For the text-containing cell, return its midpoint in [x, y] coordinate format. 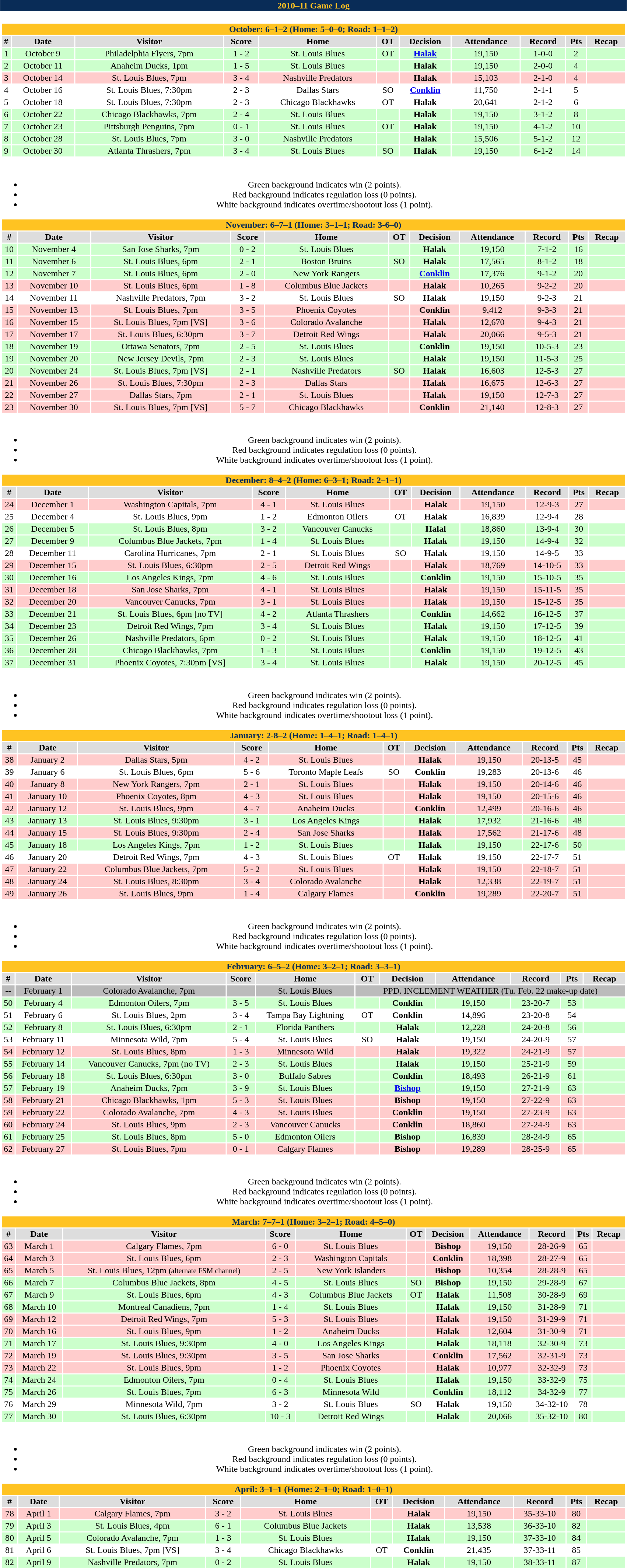
March 3 [39, 1258]
34-32-9 [552, 1392]
April: 3–1–1 (Home: 2–1–0; Road: 1–0–1) [313, 1490]
11-5-3 [547, 358]
December 18 [52, 590]
November 15 [54, 322]
5-1-2 [543, 139]
21-16-6 [545, 820]
31-28-9 [552, 1307]
December 26 [52, 638]
October 30 [43, 151]
October 14 [43, 78]
March 16 [39, 1331]
December 21 [52, 614]
December 15 [52, 566]
November 17 [54, 334]
1 - 8 [248, 286]
January 13 [48, 820]
27-24-9 [536, 1125]
January: 2-8–2 (Home: 1–4–1; Road: 1–4–1) [313, 736]
Vancouver Canucks, 7pm [170, 602]
14,896 [473, 1015]
72 [8, 1355]
15-11-5 [547, 590]
52 [8, 1028]
10,977 [500, 1368]
February 27 [43, 1149]
49 [9, 893]
12-9-3 [547, 504]
March 26 [39, 1392]
22-17-7 [545, 857]
Dallas Stars, 5pm [156, 760]
March 7 [39, 1282]
April 5 [39, 1538]
March 1 [39, 1246]
Phoenix Coyotes, 7:30pm [VS] [170, 663]
14-10-5 [547, 566]
2-1-1 [543, 90]
27-22-9 [536, 1100]
Buffalo Sabres [305, 1076]
29 [9, 566]
4 - 6 [269, 577]
March 19 [39, 1355]
28-27-9 [552, 1258]
October 11 [43, 66]
December 4 [52, 517]
20-13-5 [545, 760]
62 [8, 1149]
20,641 [486, 102]
5 - 7 [248, 407]
70 [8, 1331]
Washington Capitals, 7pm [170, 504]
19,322 [473, 1052]
12-7-3 [547, 395]
December 31 [52, 663]
1 - 5 [241, 66]
38 [9, 760]
37-33-11 [539, 1550]
3 [6, 78]
36-33-10 [539, 1526]
3 - 7 [248, 334]
Chicago Blackhawks, 1pm [149, 1100]
Pittsburgh Penguins, 7pm [149, 126]
23-20-7 [536, 1003]
9-3-3 [547, 310]
17-12-5 [547, 626]
October 23 [43, 126]
17,932 [489, 820]
10,265 [492, 286]
St. Louis Blues, 2pm [149, 1015]
February 6 [43, 1015]
4 - 5 [280, 1282]
12,228 [473, 1028]
December 9 [52, 541]
4 - 0 [280, 1344]
16,603 [492, 371]
Phoenix Coyotes, 8pm [156, 796]
33-32-9 [552, 1380]
February 1 [43, 991]
February 8 [43, 1028]
66 [8, 1282]
60 [8, 1125]
34 [9, 626]
24-20-8 [536, 1028]
4-1-2 [543, 126]
April 3 [39, 1526]
January 22 [48, 869]
Anaheim Ducks, 7pm [149, 1088]
December 11 [52, 553]
35-33-10 [539, 1514]
18-12-5 [547, 638]
6 - 1 [223, 1526]
February 18 [43, 1076]
27-23-9 [536, 1112]
October 28 [43, 139]
Philadelphia Flyers, 7pm [149, 53]
31-30-9 [552, 1331]
22-20-7 [545, 893]
October 9 [43, 53]
November 26 [54, 383]
87 [576, 1562]
Dallas Stars, 7pm [161, 395]
9-5-3 [547, 334]
Atlanta Thrashers, 7pm [149, 151]
9-2-2 [547, 286]
April 6 [39, 1550]
Halal [436, 529]
12,670 [492, 322]
November 20 [54, 358]
21,140 [492, 407]
13-9-4 [547, 529]
9-2-3 [547, 298]
15-10-5 [547, 577]
24 [9, 504]
2-0-0 [543, 66]
12,604 [500, 1331]
22-19-7 [545, 882]
40 [9, 784]
January 26 [48, 893]
16,675 [492, 383]
October 22 [43, 115]
8-1-2 [547, 261]
St. Louis Blues, 12pm (alternate FSM channel) [164, 1271]
January 15 [48, 833]
February: 6–5–2 (Home: 3–2–1; Road: 3–3–1) [313, 966]
April 1 [39, 1514]
February 22 [43, 1112]
November 27 [54, 395]
November 19 [54, 347]
21,435 [479, 1550]
12-9-4 [547, 517]
October 18 [43, 102]
10,354 [500, 1271]
12-6-3 [547, 383]
New York Rangers, 7pm [156, 784]
17 [9, 334]
14-9-4 [547, 541]
18,112 [500, 1392]
36 [9, 650]
18,398 [500, 1258]
St. Louis Blues, 8:30pm [156, 882]
12-5-3 [547, 371]
7-1-2 [547, 249]
21-17-6 [545, 833]
27-21-9 [536, 1088]
38-33-11 [539, 1562]
32-31-9 [552, 1355]
Montreal Canadiens, 7pm [164, 1307]
2010–11 Game Log [313, 6]
February 11 [43, 1039]
64 [8, 1258]
9 [6, 151]
-- [8, 991]
12-8-3 [547, 407]
Carolina Hurricanes, 7pm [170, 553]
4 - 7 [252, 809]
20-15-6 [545, 796]
3-1-2 [543, 115]
18,769 [493, 566]
9-4-3 [547, 322]
24-20-9 [536, 1039]
November 6 [54, 261]
15,506 [486, 139]
January 12 [48, 809]
15,103 [486, 78]
November 10 [54, 286]
5 - 6 [252, 772]
February 19 [43, 1088]
0 - 4 [280, 1380]
55 [8, 1064]
November 11 [54, 298]
5 - 4 [241, 1039]
December 16 [52, 577]
85 [576, 1550]
12,499 [489, 809]
March 17 [39, 1344]
January 20 [48, 857]
20-13-6 [545, 772]
December 1 [52, 504]
St. Louis Blues, 4pm [132, 1526]
17,565 [492, 261]
35-32-10 [552, 1417]
29-28-9 [552, 1282]
20-16-6 [545, 809]
6 - 3 [280, 1392]
58 [8, 1100]
5 - 0 [241, 1137]
March 9 [39, 1295]
20-12-5 [547, 663]
November 7 [54, 274]
December 20 [52, 602]
18,493 [473, 1076]
March 22 [39, 1368]
1 [6, 53]
October 16 [43, 90]
Washington Capitals [351, 1258]
15 [9, 310]
28-26-9 [552, 1246]
74 [8, 1380]
31 [9, 590]
31-29-9 [552, 1319]
32-32-9 [552, 1368]
6 - 0 [280, 1246]
11,750 [486, 90]
March 5 [39, 1271]
November 4 [54, 249]
28-28-9 [552, 1271]
March: 7–7–1 (Home: 3–2–1; Road: 4–5–0) [313, 1222]
1-0-0 [543, 53]
February 24 [43, 1125]
New Jersey Devils, 7pm [161, 358]
January 10 [48, 796]
13 [9, 286]
March 12 [39, 1319]
84 [576, 1538]
68 [8, 1307]
January 24 [48, 882]
26 [9, 529]
14-9-5 [547, 553]
37-33-10 [539, 1538]
42 [9, 809]
December 5 [52, 529]
Boston Bruins [326, 261]
2-1-2 [543, 102]
3 - 6 [248, 322]
22-17-6 [545, 845]
19,283 [489, 772]
9,412 [492, 310]
Atlanta Thrashers [337, 614]
12,338 [489, 882]
14,662 [493, 614]
December: 8–4–2 (Home: 6–3–1; Road: 2–1–1) [313, 480]
11 [9, 261]
15-12-5 [547, 602]
20-14-6 [545, 784]
Anaheim Ducks, 1pm [149, 66]
Vancouver Canucks, 7pm (no TV) [149, 1064]
13,538 [479, 1526]
6-1-2 [543, 151]
New York Islanders [351, 1271]
3 - 9 [241, 1088]
7 [6, 126]
Columbus Blue Jackets, 8pm [164, 1282]
February 25 [43, 1137]
22-18-7 [545, 869]
81 [10, 1550]
October: 6–1–2 (Home: 5–0–0; Road: 1–1–2) [313, 29]
New York Rangers [326, 274]
January 18 [48, 845]
PPD. INCLEMENT WEATHER (Tu. Feb. 22 make-up date) [490, 991]
St. Louis Blues, 6pm [no TV] [170, 614]
32-30-9 [552, 1344]
January 8 [48, 784]
April 9 [39, 1562]
28-24-9 [536, 1137]
10-5-3 [547, 347]
19 [9, 358]
9-1-2 [547, 274]
5 - 2 [252, 869]
Tampa Bay Lightning [305, 1015]
25-21-9 [536, 1064]
2 - 0 [248, 274]
2-1-0 [543, 78]
10 - 3 [280, 1417]
23-20-8 [536, 1015]
November 13 [54, 310]
February 12 [43, 1052]
16-12-5 [547, 614]
Nashville Predators, 6pm [170, 638]
November: 6–7–1 (Home: 3–1–1; Road: 3-6–0) [313, 225]
28-25-9 [536, 1149]
17,376 [492, 274]
March 29 [39, 1404]
Florida Panthers [305, 1028]
January 2 [48, 760]
November 24 [54, 371]
February 4 [43, 1003]
26-21-9 [536, 1076]
34-32-10 [552, 1404]
March 24 [39, 1380]
44 [9, 833]
December 28 [52, 650]
March 30 [39, 1417]
76 [8, 1404]
March 10 [39, 1307]
November 30 [54, 407]
47 [9, 869]
February 21 [43, 1100]
Toronto Maple Leafs [326, 772]
Ottawa Senators, 7pm [161, 347]
79 [10, 1526]
30-28-9 [552, 1295]
18,118 [500, 1344]
February 14 [43, 1064]
December 23 [52, 626]
24-21-9 [536, 1052]
January 6 [48, 772]
11,508 [500, 1295]
19-12-5 [547, 650]
22 [9, 395]
